Find where the given text appears and provide that cell's center as [X, Y] coordinate. 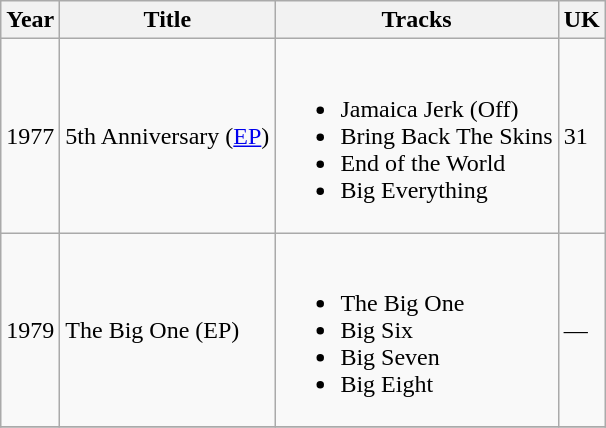
Jamaica Jerk (Off)Bring Back The SkinsEnd of the WorldBig Everything [416, 136]
5th Anniversary (EP) [168, 136]
The Big One (EP) [168, 330]
Title [168, 20]
Tracks [416, 20]
The Big OneBig SixBig SevenBig Eight [416, 330]
Year [30, 20]
— [582, 330]
1979 [30, 330]
31 [582, 136]
UK [582, 20]
1977 [30, 136]
